Detect which cell encompasses the target text, then output its (x, y) center coordinate. 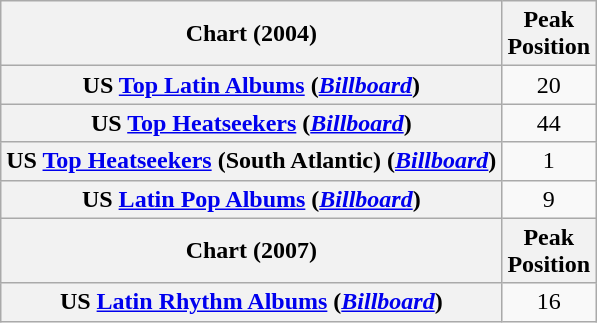
Chart (2004) (252, 34)
US Top Heatseekers (South Atlantic) (Billboard) (252, 161)
US Latin Pop Albums (Billboard) (252, 199)
US Top Heatseekers (Billboard) (252, 123)
9 (549, 199)
20 (549, 85)
US Latin Rhythm Albums (Billboard) (252, 302)
44 (549, 123)
1 (549, 161)
Chart (2007) (252, 250)
16 (549, 302)
US Top Latin Albums (Billboard) (252, 85)
